Determine the (X, Y) coordinate at the center of the cell enclosing the given text.  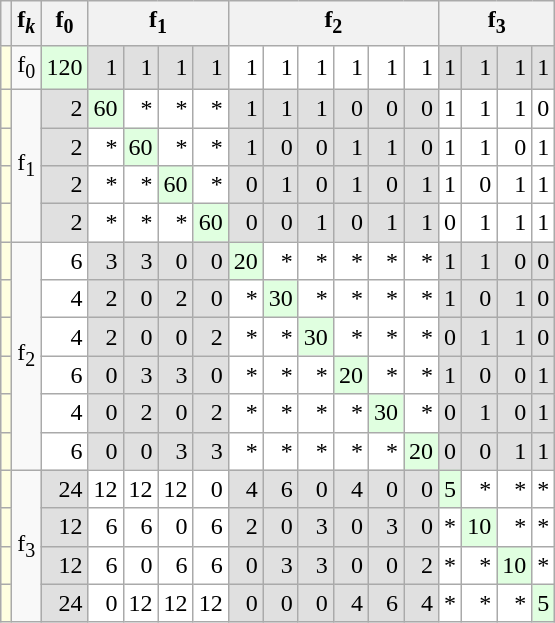
120 (64, 67)
fk (26, 23)
